For the text-containing cell, return its midpoint in (x, y) coordinate format. 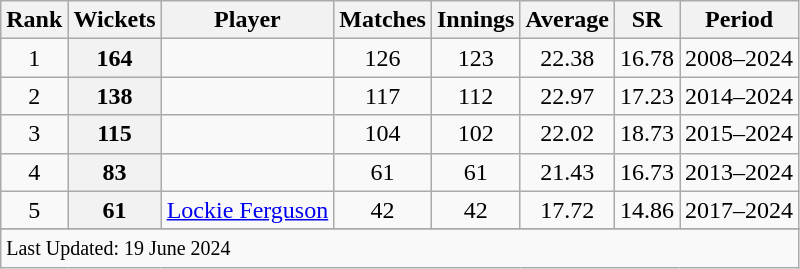
14.86 (646, 210)
Matches (383, 20)
1 (34, 58)
164 (114, 58)
Average (568, 20)
126 (383, 58)
18.73 (646, 134)
83 (114, 172)
3 (34, 134)
22.38 (568, 58)
117 (383, 96)
22.97 (568, 96)
22.02 (568, 134)
138 (114, 96)
Player (248, 20)
2013–2024 (740, 172)
2015–2024 (740, 134)
Last Updated: 19 June 2024 (400, 248)
Innings (475, 20)
2017–2024 (740, 210)
115 (114, 134)
123 (475, 58)
102 (475, 134)
Wickets (114, 20)
2008–2024 (740, 58)
17.23 (646, 96)
2014–2024 (740, 96)
17.72 (568, 210)
112 (475, 96)
16.73 (646, 172)
Lockie Ferguson (248, 210)
104 (383, 134)
Period (740, 20)
2 (34, 96)
21.43 (568, 172)
16.78 (646, 58)
4 (34, 172)
SR (646, 20)
5 (34, 210)
Rank (34, 20)
